For the text-containing cell, return its midpoint in [x, y] coordinate format. 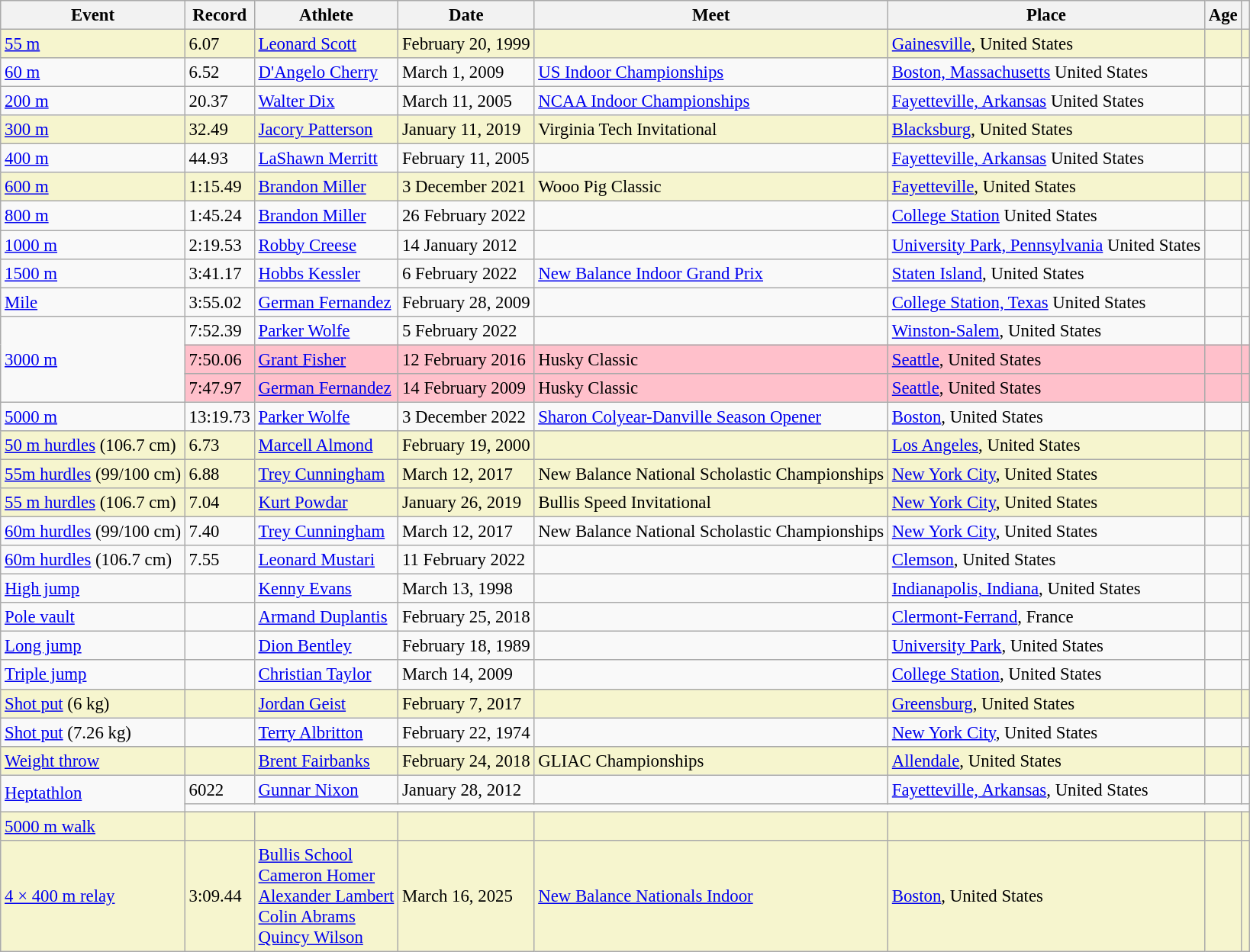
Winston-Salem, United States [1045, 330]
6022 [220, 790]
5 February 2022 [466, 330]
February 20, 1999 [466, 44]
Dion Bentley [326, 646]
Grant Fisher [326, 359]
Athlete [326, 15]
Gainesville, United States [1045, 44]
Virginia Tech Invitational [711, 130]
Hobbs Kessler [326, 273]
800 m [93, 216]
6.88 [220, 474]
US Indoor Championships [711, 72]
College Station, United States [1045, 675]
Greensburg, United States [1045, 703]
New Balance Indoor Grand Prix [711, 273]
4 × 400 m relay [93, 896]
Pole vault [93, 617]
College Station United States [1045, 216]
7.55 [220, 560]
400 m [93, 159]
3000 m [93, 359]
February 28, 2009 [466, 302]
300 m [93, 130]
26 February 2022 [466, 216]
5000 m walk [93, 826]
60m hurdles (106.7 cm) [93, 560]
Kenny Evans [326, 589]
Leonard Mustari [326, 560]
Mile [93, 302]
Terry Albritton [326, 732]
7:47.97 [220, 388]
Meet [711, 15]
12 February 2016 [466, 359]
Allendale, United States [1045, 761]
Long jump [93, 646]
Weight throw [93, 761]
60 m [93, 72]
6.73 [220, 445]
Blacksburg, United States [1045, 130]
Gunnar Nixon [326, 790]
55 m hurdles (106.7 cm) [93, 503]
February 22, 1974 [466, 732]
7:50.06 [220, 359]
1:45.24 [220, 216]
6.52 [220, 72]
New Balance Nationals Indoor [711, 896]
Bullis SchoolCameron HomerAlexander LambertColin AbramsQuincy Wilson [326, 896]
20.37 [220, 101]
Heptathlon [93, 793]
200 m [93, 101]
GLIAC Championships [711, 761]
February 25, 2018 [466, 617]
Boston, Massachusetts United States [1045, 72]
Walter Dix [326, 101]
55m hurdles (99/100 cm) [93, 474]
University Park, United States [1045, 646]
14 January 2012 [466, 245]
Kurt Powdar [326, 503]
7.40 [220, 532]
2:19.53 [220, 245]
Triple jump [93, 675]
3:09.44 [220, 896]
Event [93, 15]
February 19, 2000 [466, 445]
Staten Island, United States [1045, 273]
Jordan Geist [326, 703]
January 28, 2012 [466, 790]
Indianapolis, Indiana, United States [1045, 589]
Wooo Pig Classic [711, 187]
March 16, 2025 [466, 896]
Los Angeles, United States [1045, 445]
February 7, 2017 [466, 703]
Marcell Almond [326, 445]
7:52.39 [220, 330]
7.04 [220, 503]
LaShawn Merritt [326, 159]
Clemson, United States [1045, 560]
600 m [93, 187]
55 m [93, 44]
Fayetteville, United States [1045, 187]
3 December 2022 [466, 416]
College Station, Texas United States [1045, 302]
32.49 [220, 130]
Place [1045, 15]
January 26, 2019 [466, 503]
Date [466, 15]
Fayetteville, Arkansas, United States [1045, 790]
3 December 2021 [466, 187]
6 February 2022 [466, 273]
6.07 [220, 44]
January 11, 2019 [466, 130]
February 18, 1989 [466, 646]
Leonard Scott [326, 44]
High jump [93, 589]
Armand Duplantis [326, 617]
University Park, Pennsylvania United States [1045, 245]
60m hurdles (99/100 cm) [93, 532]
44.93 [220, 159]
February 11, 2005 [466, 159]
March 1, 2009 [466, 72]
March 13, 1998 [466, 589]
1:15.49 [220, 187]
Age [1223, 15]
1000 m [93, 245]
Clermont-Ferrand, France [1045, 617]
1500 m [93, 273]
Shot put (7.26 kg) [93, 732]
Christian Taylor [326, 675]
Robby Creese [326, 245]
D'Angelo Cherry [326, 72]
5000 m [93, 416]
NCAA Indoor Championships [711, 101]
3:55.02 [220, 302]
March 14, 2009 [466, 675]
Shot put (6 kg) [93, 703]
Record [220, 15]
Jacory Patterson [326, 130]
February 24, 2018 [466, 761]
Bullis Speed Invitational [711, 503]
Sharon Colyear-Danville Season Opener [711, 416]
Brent Fairbanks [326, 761]
14 February 2009 [466, 388]
13:19.73 [220, 416]
3:41.17 [220, 273]
50 m hurdles (106.7 cm) [93, 445]
11 February 2022 [466, 560]
March 11, 2005 [466, 101]
